Extract the [X, Y] coordinate from the center of the cell holding the provided text.  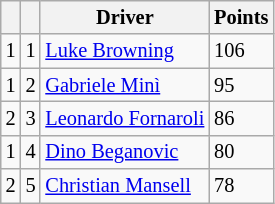
4 [31, 152]
Dino Beganovic [124, 152]
Points [241, 17]
Luke Browning [124, 51]
5 [31, 186]
80 [241, 152]
3 [31, 118]
106 [241, 51]
Driver [124, 17]
Leonardo Fornaroli [124, 118]
78 [241, 186]
Gabriele Minì [124, 85]
95 [241, 85]
Christian Mansell [124, 186]
86 [241, 118]
